Pinpoint the cell where the given text exists, returning its (X, Y) midpoint coordinate. 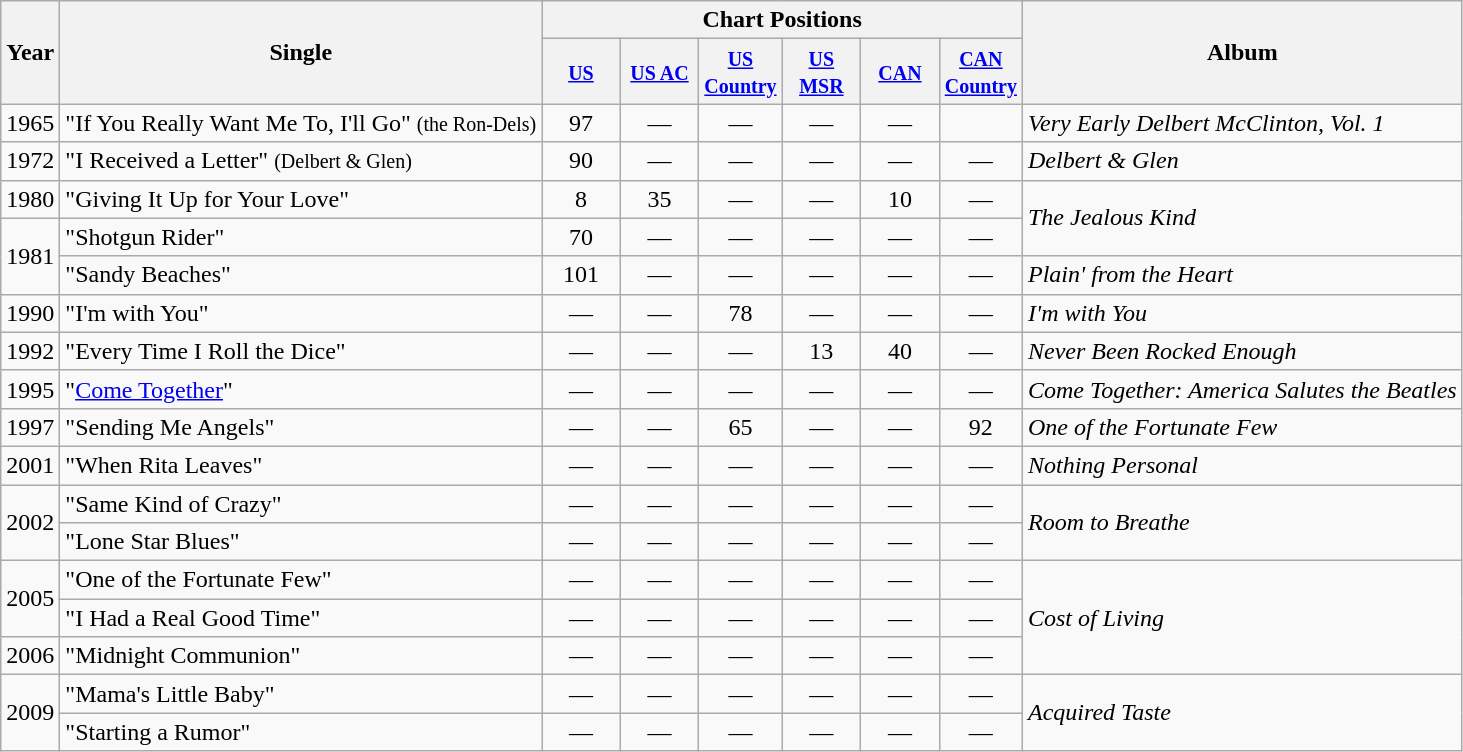
One of the Fortunate Few (1242, 427)
Very Early Delbert McClinton, Vol. 1 (1242, 123)
1997 (30, 427)
1992 (30, 351)
35 (660, 199)
1995 (30, 389)
The Jealous Kind (1242, 218)
US (582, 72)
Plain' from the Heart (1242, 275)
10 (900, 199)
"Come Together" (301, 389)
"One of the Fortunate Few" (301, 580)
"Shotgun Rider" (301, 237)
I'm with You (1242, 313)
Room to Breathe (1242, 522)
Year (30, 52)
13 (822, 351)
Single (301, 52)
"If You Really Want Me To, I'll Go" (the Ron-Dels) (301, 123)
90 (582, 161)
101 (582, 275)
2009 (30, 713)
"Sandy Beaches" (301, 275)
"Lone Star Blues" (301, 542)
Nothing Personal (1242, 465)
2001 (30, 465)
"Sending Me Angels" (301, 427)
CAN (900, 72)
CAN Country (980, 72)
"Same Kind of Crazy" (301, 503)
65 (740, 427)
2006 (30, 656)
US MSR (822, 72)
2002 (30, 522)
78 (740, 313)
"Starting a Rumor" (301, 732)
Come Together: America Salutes the Beatles (1242, 389)
"I Had a Real Good Time" (301, 618)
"Giving It Up for Your Love" (301, 199)
8 (582, 199)
2005 (30, 599)
Album (1242, 52)
"Mama's Little Baby" (301, 694)
"I Received a Letter" (Delbert & Glen) (301, 161)
Delbert & Glen (1242, 161)
"When Rita Leaves" (301, 465)
70 (582, 237)
1980 (30, 199)
97 (582, 123)
Chart Positions (782, 20)
"I'm with You" (301, 313)
40 (900, 351)
1972 (30, 161)
1990 (30, 313)
"Every Time I Roll the Dice" (301, 351)
Never Been Rocked Enough (1242, 351)
US AC (660, 72)
"Midnight Communion" (301, 656)
Acquired Taste (1242, 713)
US Country (740, 72)
1981 (30, 256)
1965 (30, 123)
Cost of Living (1242, 618)
92 (980, 427)
